Find where the given text appears and provide that cell's center as [X, Y] coordinate. 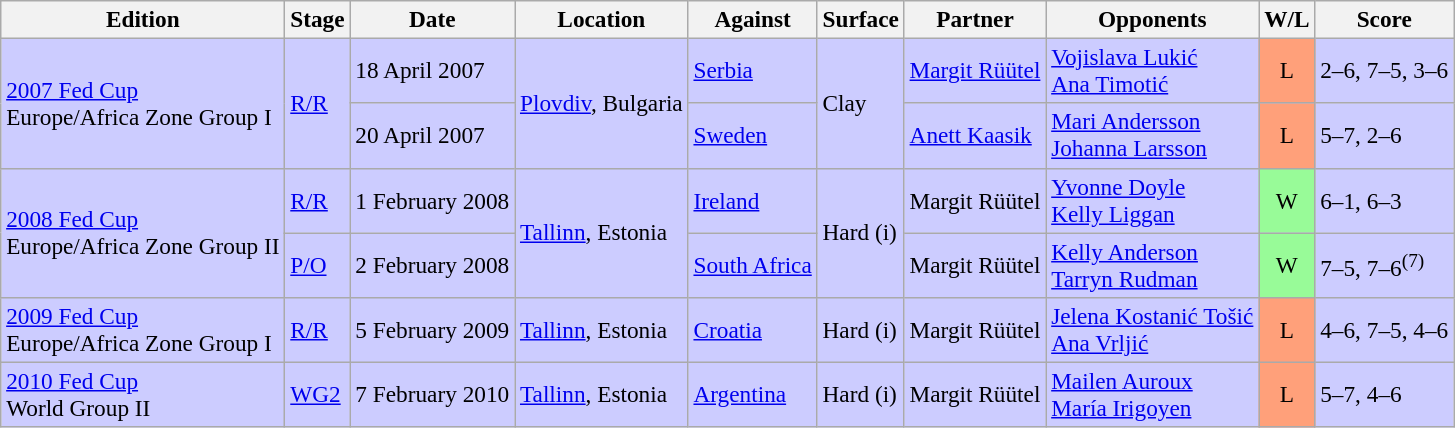
WG2 [318, 394]
4–6, 7–5, 4–6 [1384, 330]
Mari Andersson Johanna Larsson [1152, 136]
5 February 2009 [432, 330]
2–6, 7–5, 3–6 [1384, 70]
Sweden [752, 136]
18 April 2007 [432, 70]
7–5, 7–6(7) [1384, 264]
Croatia [752, 330]
Mailen Auroux María Irigoyen [1152, 394]
2 February 2008 [432, 264]
Date [432, 19]
Partner [975, 19]
5–7, 4–6 [1384, 394]
Score [1384, 19]
Serbia [752, 70]
Clay [860, 103]
7 February 2010 [432, 394]
2007 Fed Cup Europe/Africa Zone Group I [143, 103]
Anett Kaasik [975, 136]
Ireland [752, 200]
Stage [318, 19]
6–1, 6–3 [1384, 200]
20 April 2007 [432, 136]
2008 Fed Cup Europe/Africa Zone Group II [143, 233]
Yvonne Doyle Kelly Liggan [1152, 200]
1 February 2008 [432, 200]
Location [602, 19]
Kelly Anderson Tarryn Rudman [1152, 264]
Plovdiv, Bulgaria [602, 103]
2010 Fed Cup World Group II [143, 394]
Edition [143, 19]
Opponents [1152, 19]
South Africa [752, 264]
Vojislava Lukić Ana Timotić [1152, 70]
Against [752, 19]
Jelena Kostanić Tošić Ana Vrljić [1152, 330]
Argentina [752, 394]
5–7, 2–6 [1384, 136]
P/O [318, 264]
2009 Fed Cup Europe/Africa Zone Group I [143, 330]
Surface [860, 19]
W/L [1287, 19]
